Find where the given text appears and provide that cell's center as [x, y] coordinate. 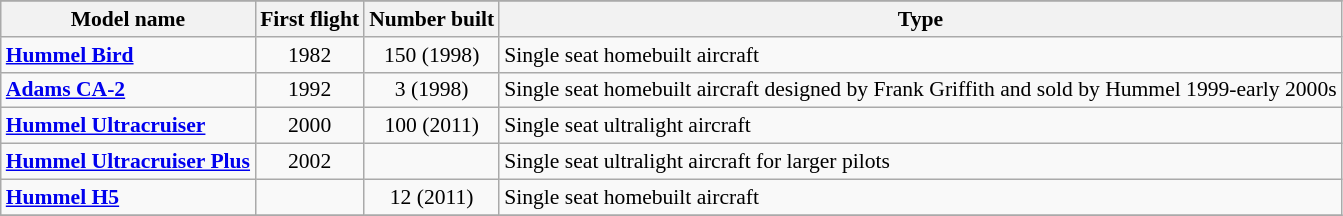
Single seat homebuilt aircraft designed by Frank Griffith and sold by Hummel 1999-early 2000s [920, 90]
12 (2011) [432, 197]
Hummel H5 [128, 197]
150 (1998) [432, 55]
Single seat ultralight aircraft [920, 126]
1982 [310, 55]
Type [920, 19]
Model name [128, 19]
2000 [310, 126]
3 (1998) [432, 90]
Hummel Bird [128, 55]
100 (2011) [432, 126]
Hummel Ultracruiser Plus [128, 162]
2002 [310, 162]
Single seat ultralight aircraft for larger pilots [920, 162]
Number built [432, 19]
First flight [310, 19]
Hummel Ultracruiser [128, 126]
Adams CA-2 [128, 90]
1992 [310, 90]
